Find where the given text appears and provide that cell's center as [x, y] coordinate. 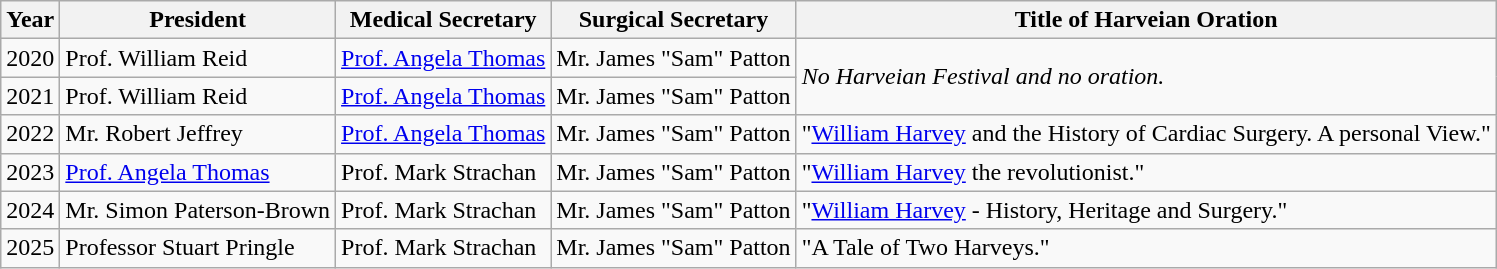
2024 [30, 210]
Title of Harveian Oration [1146, 20]
2020 [30, 58]
Year [30, 20]
"William Harvey - History, Heritage and Surgery." [1146, 210]
"William Harvey and the History of Cardiac Surgery. A personal View." [1146, 134]
2025 [30, 248]
No Harveian Festival and no oration. [1146, 77]
Mr. Robert Jeffrey [198, 134]
Professor Stuart Pringle [198, 248]
President [198, 20]
"William Harvey the revolutionist." [1146, 172]
Surgical Secretary [674, 20]
2023 [30, 172]
2021 [30, 96]
"A Tale of Two Harveys." [1146, 248]
Medical Secretary [444, 20]
Mr. Simon Paterson-Brown [198, 210]
2022 [30, 134]
